Output the [X, Y] coordinate of the center of the cell containing the given text.  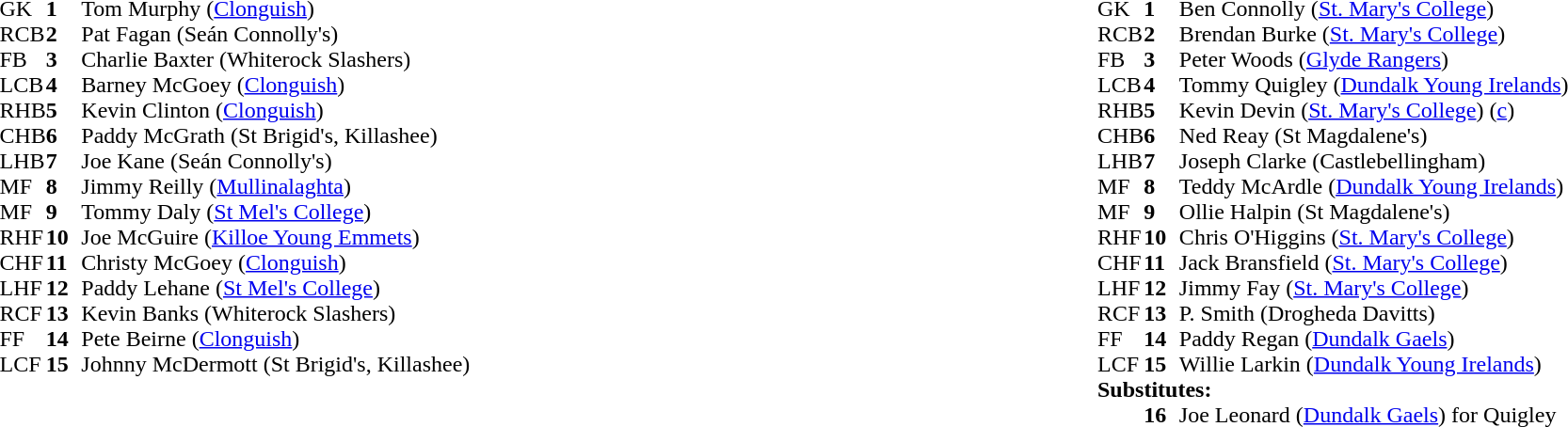
Tommy Daly (St Mel's College) [275, 213]
Joe McGuire (Killoe Young Emmets) [275, 237]
Charlie Baxter (Whiterock Slashers) [275, 60]
Pat Fagan (Seán Connolly's) [275, 34]
Joe Kane (Seán Connolly's) [275, 162]
Substitutes: [1333, 389]
Jimmy Reilly (Mullinalaghta) [275, 186]
Paddy McGrath (St Brigid's, Killashee) [275, 135]
Kevin Banks (Whiterock Slashers) [275, 314]
Paddy Lehane (St Mel's College) [275, 288]
Johnny McDermott (St Brigid's, Killashee) [275, 365]
Barney McGoey (Clonguish) [275, 85]
Christy McGoey (Clonguish) [275, 263]
Kevin Clinton (Clonguish) [275, 111]
Pete Beirne (Clonguish) [275, 339]
